Detect which cell encompasses the target text, then output its (X, Y) center coordinate. 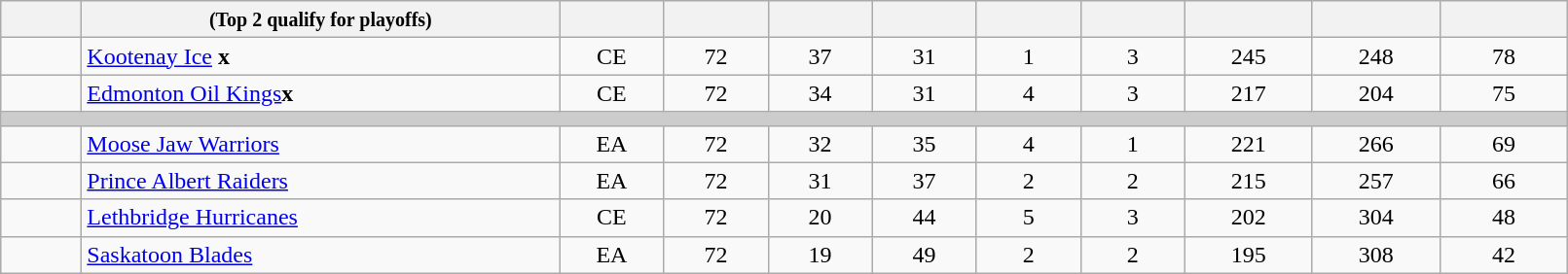
248 (1376, 56)
Edmonton Oil Kingsx (321, 93)
217 (1248, 93)
49 (925, 255)
75 (1503, 93)
215 (1248, 181)
195 (1248, 255)
35 (925, 144)
266 (1376, 144)
202 (1248, 218)
78 (1503, 56)
(Top 2 qualify for playoffs) (321, 19)
221 (1248, 144)
69 (1503, 144)
19 (820, 255)
32 (820, 144)
Moose Jaw Warriors (321, 144)
42 (1503, 255)
Saskatoon Blades (321, 255)
204 (1376, 93)
66 (1503, 181)
34 (820, 93)
Kootenay Ice x (321, 56)
Lethbridge Hurricanes (321, 218)
48 (1503, 218)
304 (1376, 218)
257 (1376, 181)
308 (1376, 255)
44 (925, 218)
20 (820, 218)
245 (1248, 56)
Prince Albert Raiders (321, 181)
5 (1028, 218)
